From the cell containing the given text, extract its center point as (x, y) coordinate. 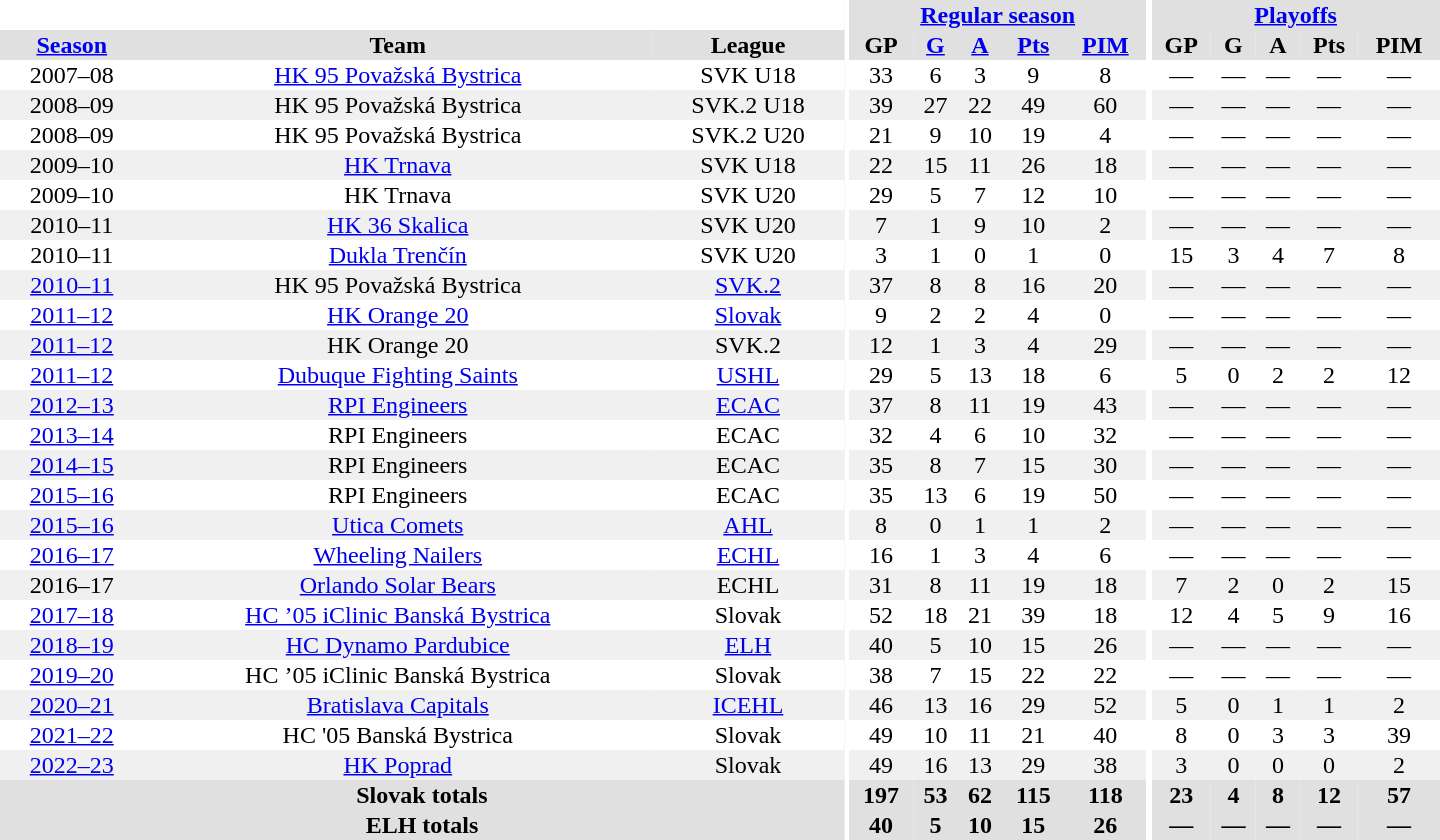
HK 36 Skalica (398, 225)
Playoffs (1296, 15)
Dubuque Fighting Saints (398, 375)
2017–18 (72, 615)
ELH totals (422, 825)
Orlando Solar Bears (398, 585)
50 (1105, 495)
46 (881, 705)
2019–20 (72, 675)
60 (1105, 105)
57 (1399, 795)
HC Dynamo Pardubice (398, 645)
ICEHL (748, 705)
20 (1105, 285)
62 (980, 795)
30 (1105, 465)
2022–23 (72, 765)
SVK.2 U18 (748, 105)
2013–14 (72, 435)
HK Poprad (398, 765)
AHL (748, 525)
Utica Comets (398, 525)
USHL (748, 375)
ELH (748, 645)
23 (1181, 795)
53 (936, 795)
27 (936, 105)
31 (881, 585)
SVK.2 U20 (748, 135)
118 (1105, 795)
League (748, 45)
115 (1033, 795)
2018–19 (72, 645)
33 (881, 75)
2021–22 (72, 735)
197 (881, 795)
2012–13 (72, 405)
Dukla Trenčín (398, 255)
43 (1105, 405)
Bratislava Capitals (398, 705)
2007–08 (72, 75)
2014–15 (72, 465)
Slovak totals (422, 795)
HC '05 Banská Bystrica (398, 735)
Season (72, 45)
Regular season (998, 15)
Team (398, 45)
Wheeling Nailers (398, 555)
2020–21 (72, 705)
